Return the [x, y] coordinate for the center point of the cell that contains the specified text.  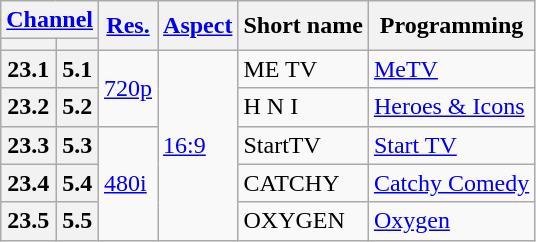
720p [128, 88]
Channel [50, 20]
Programming [451, 26]
Heroes & Icons [451, 107]
23.4 [28, 183]
5.1 [78, 69]
Start TV [451, 145]
23.5 [28, 221]
H N I [303, 107]
5.3 [78, 145]
Res. [128, 26]
16:9 [198, 145]
5.5 [78, 221]
ME TV [303, 69]
480i [128, 183]
Aspect [198, 26]
Catchy Comedy [451, 183]
MeTV [451, 69]
Short name [303, 26]
5.4 [78, 183]
OXYGEN [303, 221]
23.1 [28, 69]
5.2 [78, 107]
Oxygen [451, 221]
StartTV [303, 145]
23.2 [28, 107]
23.3 [28, 145]
CATCHY [303, 183]
